Extract the (x, y) coordinate from the center of the cell holding the provided text.  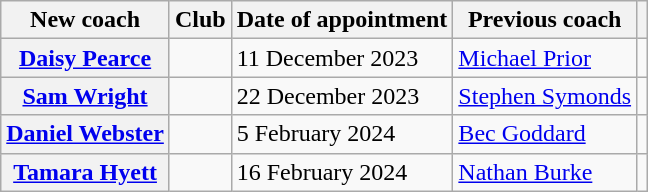
Nathan Burke (545, 172)
Date of appointment (342, 20)
Club (200, 20)
Daisy Pearce (86, 58)
Stephen Symonds (545, 96)
Sam Wright (86, 96)
22 December 2023 (342, 96)
16 February 2024 (342, 172)
11 December 2023 (342, 58)
Bec Goddard (545, 134)
Michael Prior (545, 58)
5 February 2024 (342, 134)
Previous coach (545, 20)
Tamara Hyett (86, 172)
New coach (86, 20)
Daniel Webster (86, 134)
